Output the [X, Y] coordinate of the center of the cell containing the given text.  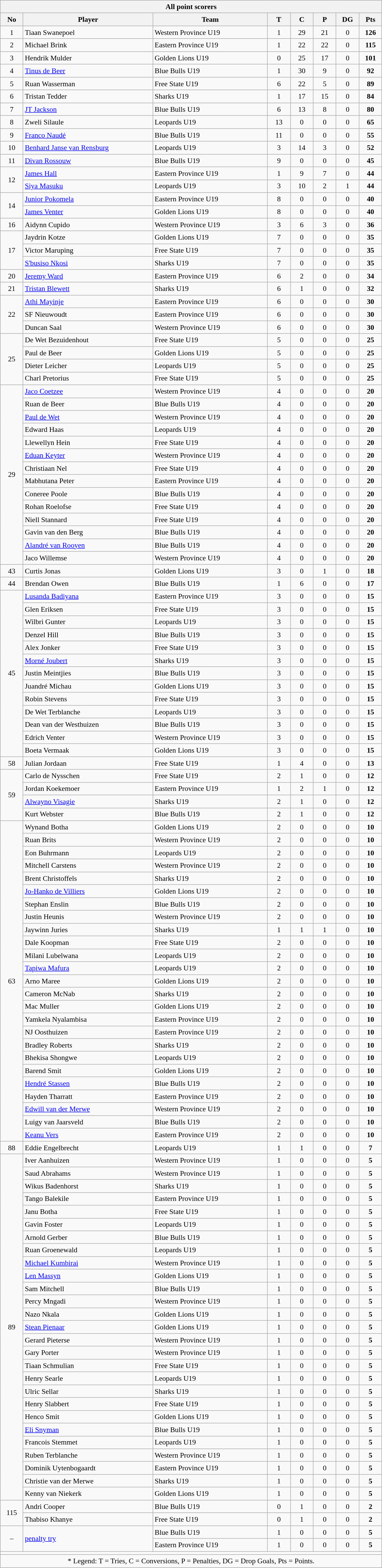
T [279, 19]
Dale Koopman [88, 943]
Henry Slabbert [88, 1404]
Brendan Owen [88, 584]
Dean van der Westhuizen [88, 725]
Juandré Michau [88, 686]
Christie van der Merwe [88, 1481]
Henco Smit [88, 1417]
Ruan Groenewald [88, 1250]
Wikus Badenhorst [88, 1186]
32 [371, 289]
Brent Christoffels [88, 878]
Zweli Silaule [88, 122]
Team [210, 19]
Ulric Sellar [88, 1391]
Eddie Engelbrecht [88, 1148]
Alandré van Rooyen [88, 545]
Julian Jordaan [88, 763]
Sam Mitchell [88, 1288]
Junior Pokomela [88, 199]
penalty try [88, 1538]
Gary Porter [88, 1353]
Athi Mayinje [88, 302]
No [12, 19]
James Venter [88, 212]
Coneree Poole [88, 494]
Henry Searle [88, 1378]
Siya Masuku [88, 186]
43 [12, 571]
Denzel Hill [88, 635]
Michael Kumbirai [88, 1263]
Thabiso Khanye [88, 1519]
Morné Joubert [88, 661]
59 [12, 795]
Niell Stannard [88, 519]
Jeremy Ward [88, 276]
Pts [371, 19]
Tango Balekile [88, 1199]
S'busiso Nkosi [88, 263]
Boeta Vermaak [88, 750]
Player [88, 19]
Ruan de Beer [88, 404]
Tristan Tedder [88, 97]
Milani Lubelwana [88, 955]
* Legend: T = Tries, C = Conversions, P = Penalties, DG = Drop Goals, Pts = Points. [191, 1561]
Bradley Roberts [88, 1045]
Llewellyn Hein [88, 443]
Lusanda Badiyana [88, 596]
Wilbri Gunter [88, 622]
Ruan Brits [88, 840]
Christiaan Nel [88, 468]
Robin Stevens [88, 699]
63 [12, 981]
C [302, 19]
Paul de Wet [88, 417]
Paul de Beer [88, 353]
Mabhutana Peter [88, 481]
Jo-Hanko de Villiers [88, 891]
Duncan Saal [88, 327]
Mac Muller [88, 1007]
De Wet Terblanche [88, 712]
Hayden Tharratt [88, 1096]
101 [371, 58]
Yamkela Nyalambisa [88, 1019]
Eon Buhrmann [88, 853]
Carlo de Nysschen [88, 776]
36 [371, 225]
Hendrik Mulder [88, 58]
Kenny van Niekerk [88, 1494]
Dominik Uytenbogaardt [88, 1468]
Barend Smit [88, 1071]
Keanu Vers [88, 1135]
James Hall [88, 173]
92 [371, 71]
Jaywinn Juries [88, 930]
18 [371, 571]
P [325, 19]
Gavin van den Berg [88, 532]
Curtis Jonas [88, 571]
80 [371, 109]
– [12, 1538]
Luigy van Jaarsveld [88, 1122]
34 [371, 276]
126 [371, 33]
Iver Aanhuizen [88, 1160]
65 [371, 122]
All point scorers [191, 7]
Mitchell Carstens [88, 866]
Gerard Pieterse [88, 1340]
De Wet Bezuidenhout [88, 340]
Edrich Venter [88, 738]
Len Massyn [88, 1276]
Benhard Janse van Rensburg [88, 148]
Jordan Koekemoer [88, 789]
Tapiwa Mafura [88, 968]
Tiaan Schmulian [88, 1366]
52 [371, 148]
Nazo Nkala [88, 1314]
Michael Brink [88, 45]
16 [12, 225]
Arnold Gerber [88, 1237]
Janu Botha [88, 1212]
Hendré Stassen [88, 1083]
Glen Eriksen [88, 609]
Tinus de Beer [88, 71]
Bhekisa Shongwe [88, 1058]
Saud Abrahams [88, 1173]
Kurt Webster [88, 814]
DG [347, 19]
Cameron McNab [88, 994]
Divan Rossouw [88, 161]
Edward Haas [88, 430]
Justin Heunis [88, 917]
Justin Meintjies [88, 673]
Rohan Roelofse [88, 507]
Alwayno Visagie [88, 802]
Jaydrin Kotze [88, 238]
88 [12, 1148]
58 [12, 763]
Arno Maree [88, 981]
Tiaan Swanepoel [88, 33]
Ruben Terblanche [88, 1455]
Victor Maruping [88, 250]
Stephan Enslin [88, 904]
Wynand Botha [88, 827]
Franco Naudé [88, 135]
Jaco Coetzee [88, 391]
Percy Mngadi [88, 1302]
Tristan Blewett [88, 289]
Eli Snyman [88, 1430]
84 [371, 97]
Ruan Wasserman [88, 84]
55 [371, 135]
Charl Pretorius [88, 378]
Alex Jonker [88, 648]
Aidynn Cupido [88, 225]
Edwill van der Merwe [88, 1109]
NJ Oosthuizen [88, 1032]
Francois Stemmet [88, 1443]
Eduan Keyter [88, 455]
Dieter Leicher [88, 366]
Stean Pienaar [88, 1327]
SF Nieuwoudt [88, 314]
JT Jackson [88, 109]
Gavin Foster [88, 1224]
Jaco Willemse [88, 558]
Andri Cooper [88, 1507]
